Output the (x, y) coordinate of the center of the cell containing the given text.  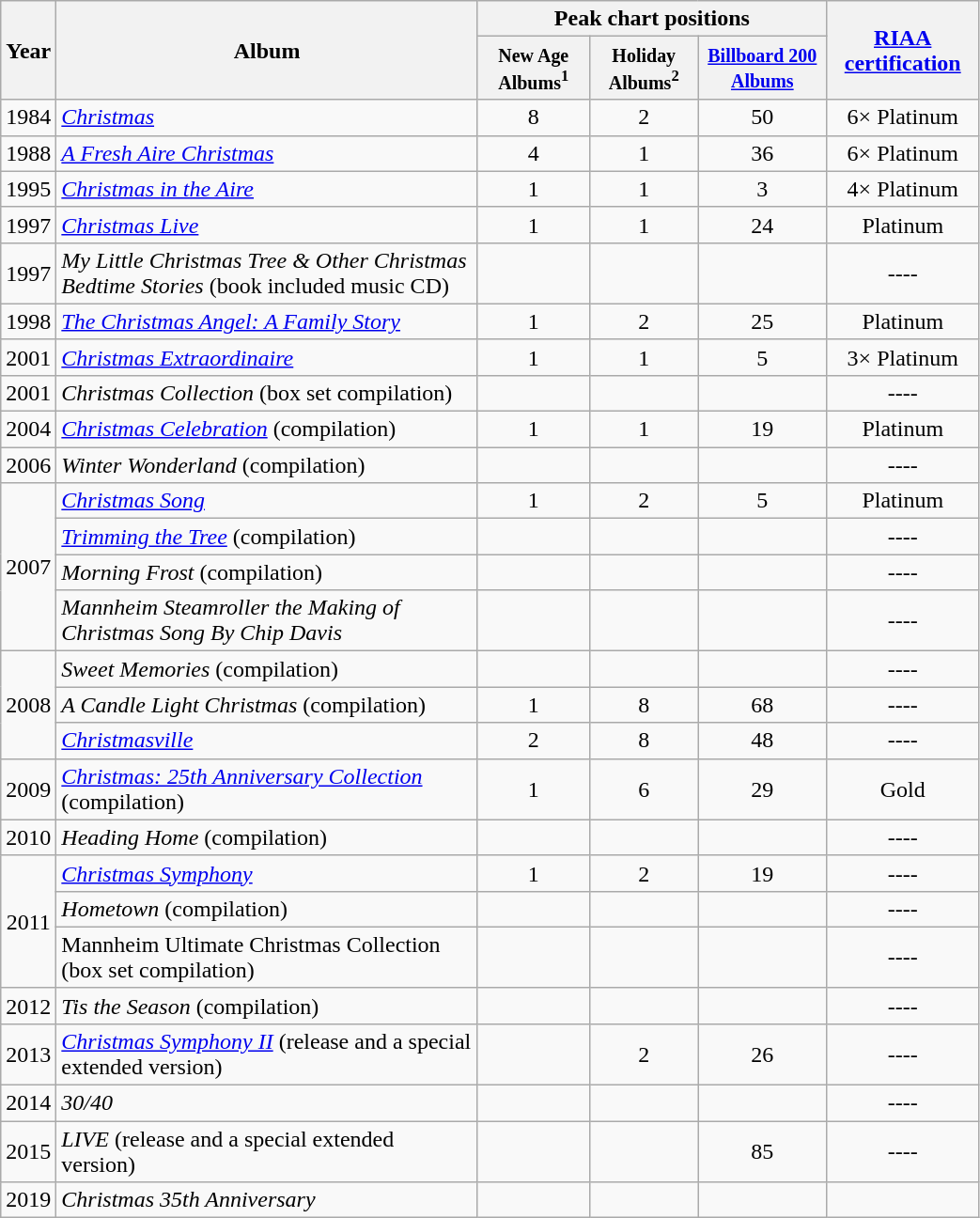
Hometown (compilation) (267, 909)
Tis the Season (compilation) (267, 1006)
2006 (28, 465)
2015 (28, 1152)
Christmas Symphony (267, 873)
Holiday Albums2 (644, 68)
24 (762, 225)
RIAA certification (902, 51)
85 (762, 1152)
New Age Albums1 (534, 68)
Christmas 35th Anniversary (267, 1200)
Trimming the Tree (compilation) (267, 537)
Sweet Memories (compilation) (267, 669)
Christmas Celebration (compilation) (267, 429)
Christmas Song (267, 501)
2007 (28, 568)
Christmasville (267, 741)
26 (762, 1054)
1995 (28, 189)
6 (644, 789)
2013 (28, 1054)
Christmas in the Aire (267, 189)
3 (762, 189)
2010 (28, 837)
4 (534, 153)
My Little Christmas Tree & Other Christmas Bedtime Stories (book included music CD) (267, 273)
Christmas Collection (box set compilation) (267, 393)
Christmas Symphony II (release and a special extended version) (267, 1054)
4× Platinum (902, 189)
48 (762, 741)
Year (28, 51)
Mannheim Steamroller the Making of Christmas Song By Chip Davis (267, 620)
LIVE (release and a special extended version) (267, 1152)
1984 (28, 117)
Christmas: 25th Anniversary Collection (compilation) (267, 789)
Morning Frost (compilation) (267, 572)
Christmas (267, 117)
2019 (28, 1200)
50 (762, 117)
Billboard 200 Albums (762, 68)
25 (762, 321)
68 (762, 705)
The Christmas Angel: A Family Story (267, 321)
2011 (28, 921)
Winter Wonderland (compilation) (267, 465)
Peak chart positions (652, 19)
A Fresh Aire Christmas (267, 153)
Gold (902, 789)
Mannheim Ultimate Christmas Collection (box set compilation) (267, 957)
Christmas Extraordinaire (267, 357)
1998 (28, 321)
Album (267, 51)
29 (762, 789)
2008 (28, 705)
2012 (28, 1006)
2014 (28, 1103)
Christmas Live (267, 225)
3× Platinum (902, 357)
A Candle Light Christmas (compilation) (267, 705)
Heading Home (compilation) (267, 837)
2009 (28, 789)
1988 (28, 153)
36 (762, 153)
2004 (28, 429)
30/40 (267, 1103)
